Locate the cell with the specified text and output its [x, y] center coordinate. 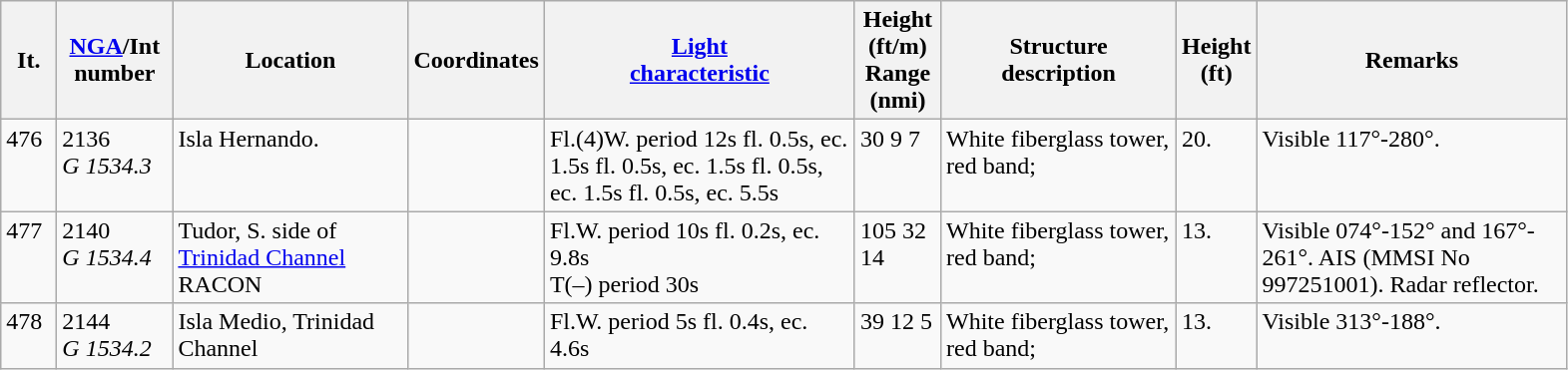
Visible 074°-152° and 167°- 261°. AIS (MMSI No 997251001). Radar reflector. [1411, 257]
Isla Medio, Trinidad Channel [290, 335]
Visible 117°-280°. [1411, 166]
Structuredescription [1058, 60]
Height (ft/m)Range (nmi) [897, 60]
It. [29, 60]
Coordinates [476, 60]
39 12 5 [897, 335]
Lightcharacteristic [699, 60]
Tudor, S. side of Trinidad Channel RACON [290, 257]
Fl.(4)W. period 12s fl. 0.5s, ec. 1.5s fl. 0.5s, ec. 1.5s fl. 0.5s, ec. 1.5s fl. 0.5s, ec. 5.5s [699, 166]
20. [1217, 166]
478 [29, 335]
Location [290, 60]
Fl.W. period 5s fl. 0.4s, ec. 4.6s [699, 335]
Remarks [1411, 60]
Isla Hernando. [290, 166]
2136G 1534.3 [115, 166]
2140G 1534.4 [115, 257]
2144G 1534.2 [115, 335]
477 [29, 257]
Visible 313°-188°. [1411, 335]
30 9 7 [897, 166]
476 [29, 166]
105 32 14 [897, 257]
NGA/Intnumber [115, 60]
Fl.W. period 10s fl. 0.2s, ec. 9.8s T(–) period 30s [699, 257]
Height (ft) [1217, 60]
